Find where the given text appears and provide that cell's center as [x, y] coordinate. 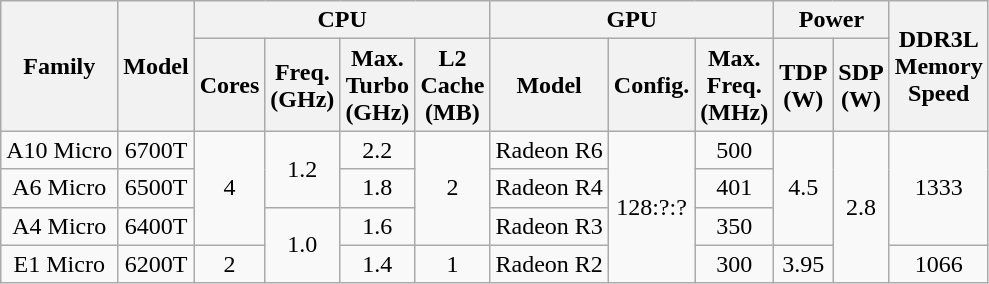
401 [734, 188]
DDR3LMemorySpeed [938, 66]
1.4 [378, 264]
A4 Micro [60, 226]
1.8 [378, 188]
1.2 [302, 169]
GPU [632, 20]
1333 [938, 188]
Family [60, 66]
4.5 [804, 188]
1066 [938, 264]
6200T [156, 264]
6700T [156, 150]
300 [734, 264]
1.6 [378, 226]
Config. [651, 85]
128:?:? [651, 207]
3.95 [804, 264]
SDP(W) [861, 85]
Power [832, 20]
Radeon R4 [549, 188]
1.0 [302, 245]
Max.Turbo(GHz) [378, 85]
6500T [156, 188]
Radeon R2 [549, 264]
Radeon R3 [549, 226]
4 [230, 188]
L2Cache(MB) [452, 85]
Freq.(GHz) [302, 85]
TDP(W) [804, 85]
Radeon R6 [549, 150]
1 [452, 264]
Max.Freq.(MHz) [734, 85]
2.2 [378, 150]
500 [734, 150]
2.8 [861, 207]
350 [734, 226]
A6 Micro [60, 188]
E1 Micro [60, 264]
A10 Micro [60, 150]
CPU [342, 20]
Cores [230, 85]
6400T [156, 226]
